Provide the (X, Y) coordinate of the cell's center where the given text is located.  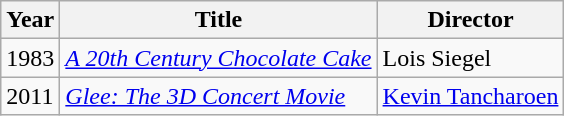
Kevin Tancharoen (470, 96)
Lois Siegel (470, 58)
Glee: The 3D Concert Movie (218, 96)
Year (30, 20)
2011 (30, 96)
1983 (30, 58)
Title (218, 20)
A 20th Century Chocolate Cake (218, 58)
Director (470, 20)
